Return the [X, Y] coordinate for the center point of the cell that contains the specified text.  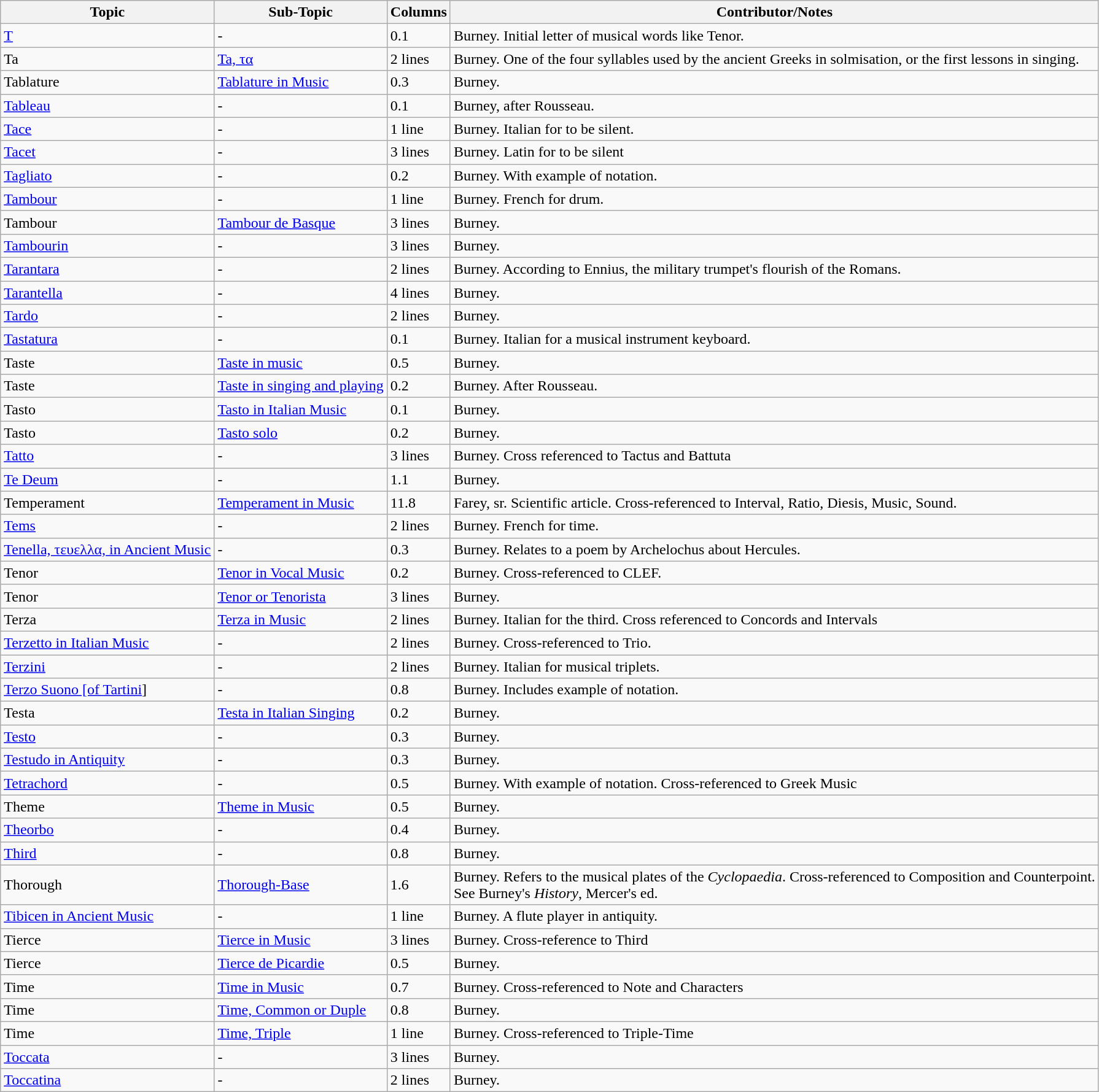
Burney. Italian for to be silent. [774, 129]
Tablature in Music [301, 82]
Tace [107, 129]
11.8 [419, 503]
Toccatina [107, 1080]
Burney. Relates to a poem by Archelochus about Hercules. [774, 549]
Burney. With example of notation. Cross-referenced to Greek Music [774, 783]
Terzo Suono [of Tartini] [107, 690]
Thorough [107, 885]
Tierce de Picardie [301, 963]
Burney. Italian for musical triplets. [774, 666]
Tacet [107, 152]
Burney, after Rousseau. [774, 106]
Tablature [107, 82]
Farey, sr. Scientific article. Cross-referenced to Interval, Ratio, Diesis, Music, Sound. [774, 503]
4 lines [419, 293]
Terzetto in Italian Music [107, 643]
Theorbo [107, 830]
Third [107, 853]
Tambour de Basque [301, 222]
Temperament in Music [301, 503]
Burney. A flute player in antiquity. [774, 916]
Time, Triple [301, 1033]
Tetrachord [107, 783]
T [107, 36]
Burney. Italian for the third. Cross referenced to Concords and Intervals [774, 619]
Terzini [107, 666]
Burney. Cross-reference to Third [774, 940]
Burney. After Rousseau. [774, 386]
Terza [107, 619]
Burney. One of the four syllables used by the ancient Greeks in solmisation, or the first lessons in singing. [774, 59]
Tastatura [107, 339]
Testudo in Antiquity [107, 760]
Terza in Music [301, 619]
Time in Music [301, 986]
Contributor/Notes [774, 12]
Thorough-Base [301, 885]
Sub-Topic [301, 12]
Taste in music [301, 363]
Burney. Cross referenced to Tactus and Battuta [774, 456]
Tagliato [107, 176]
Columns [419, 12]
Burney. Includes example of notation. [774, 690]
Theme in Music [301, 807]
Burney. According to Ennius, the military trumpet's flourish of the Romans. [774, 269]
Burney. Italian for a musical instrument keyboard. [774, 339]
0.4 [419, 830]
0.7 [419, 986]
Burney. Cross-referenced to CLEF. [774, 573]
Tambourin [107, 246]
Temperament [107, 503]
1.1 [419, 479]
Burney. Refers to the musical plates of the Cyclopaedia. Cross-referenced to Composition and Counterpoint.See Burney's History, Mercer's ed. [774, 885]
Burney. Cross-referenced to Trio. [774, 643]
Tenor in Vocal Music [301, 573]
Tenella, τευελλα, in Ancient Music [107, 549]
Toccata [107, 1056]
Taste in singing and playing [301, 386]
Tarantara [107, 269]
Time, Common or Duple [301, 1010]
Tenor or Tenorista [301, 596]
Tasto solo [301, 433]
Tatto [107, 456]
Ta, τα [301, 59]
Theme [107, 807]
Burney. Cross-referenced to Triple-Time [774, 1033]
Tardo [107, 316]
Tierce in Music [301, 940]
Burney. French for time. [774, 526]
Burney. With example of notation. [774, 176]
Tems [107, 526]
Tarantella [107, 293]
Burney. Latin for to be silent [774, 152]
Burney. French for drum. [774, 199]
Testo [107, 737]
Burney. Cross-referenced to Note and Characters [774, 986]
Burney. Initial letter of musical words like Tenor. [774, 36]
1.6 [419, 885]
Te Deum [107, 479]
Testa [107, 713]
Tableau [107, 106]
Testa in Italian Singing [301, 713]
Tasto in Italian Music [301, 409]
Tibicen in Ancient Music [107, 916]
Ta [107, 59]
Topic [107, 12]
